Extract the (x, y) coordinate from the center of the cell holding the provided text.  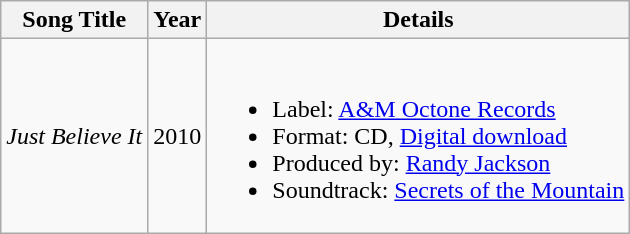
Year (178, 20)
Label: A&M Octone RecordsFormat: CD, Digital downloadProduced by: Randy JacksonSoundtrack: Secrets of the Mountain (418, 136)
Song Title (74, 20)
Details (418, 20)
2010 (178, 136)
Just Believe It (74, 136)
